Search for the cell housing the specified text and yield its [X, Y] center coordinate. 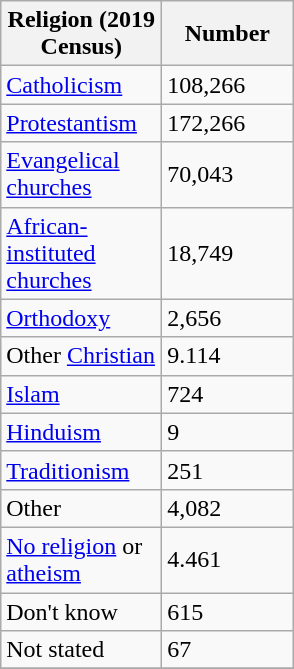
Protestantism [82, 123]
9.114 [228, 356]
108,266 [228, 85]
Traditionism [82, 470]
Hinduism [82, 432]
2,656 [228, 318]
Islam [82, 394]
4,082 [228, 508]
251 [228, 470]
724 [228, 394]
18,749 [228, 253]
4.461 [228, 560]
Evangelical churches [82, 174]
67 [228, 650]
9 [228, 432]
Number [228, 34]
Other [82, 508]
172,266 [228, 123]
African-instituted churches [82, 253]
70,043 [228, 174]
Not stated [82, 650]
Other Christian [82, 356]
Religion (2019 Census) [82, 34]
Don't know [82, 611]
Orthodoxy [82, 318]
615 [228, 611]
Catholicism [82, 85]
No religion or atheism [82, 560]
